For the text-containing cell, return its midpoint in (x, y) coordinate format. 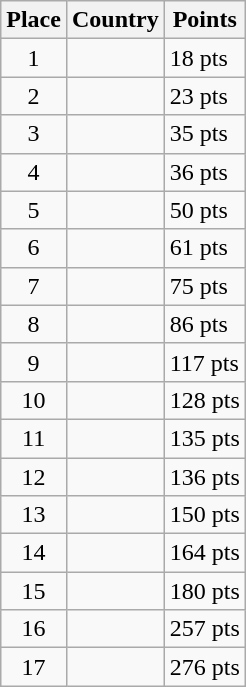
10 (34, 400)
1 (34, 58)
117 pts (204, 362)
11 (34, 438)
6 (34, 248)
180 pts (204, 591)
2 (34, 96)
86 pts (204, 324)
3 (34, 134)
8 (34, 324)
4 (34, 172)
35 pts (204, 134)
135 pts (204, 438)
18 pts (204, 58)
17 (34, 667)
7 (34, 286)
23 pts (204, 96)
257 pts (204, 629)
15 (34, 591)
36 pts (204, 172)
128 pts (204, 400)
14 (34, 553)
Country (115, 20)
9 (34, 362)
164 pts (204, 553)
136 pts (204, 477)
16 (34, 629)
276 pts (204, 667)
150 pts (204, 515)
Points (204, 20)
75 pts (204, 286)
12 (34, 477)
13 (34, 515)
50 pts (204, 210)
61 pts (204, 248)
5 (34, 210)
Place (34, 20)
